Extract the [X, Y] coordinate from the center of the cell holding the provided text.  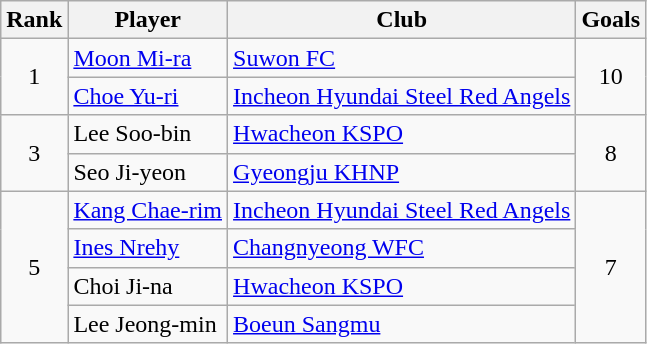
10 [611, 77]
Seo Ji-yeon [148, 172]
Choi Ji-na [148, 286]
7 [611, 267]
Moon Mi-ra [148, 58]
1 [34, 77]
Choe Yu-ri [148, 96]
Ines Nrehy [148, 248]
Lee Jeong-min [148, 324]
3 [34, 153]
8 [611, 153]
Kang Chae-rim [148, 210]
Boeun Sangmu [402, 324]
5 [34, 267]
Suwon FC [402, 58]
Changnyeong WFC [402, 248]
Rank [34, 20]
Goals [611, 20]
Club [402, 20]
Lee Soo-bin [148, 134]
Player [148, 20]
Gyeongju KHNP [402, 172]
